Return (x, y) of the center of cell containing provided text 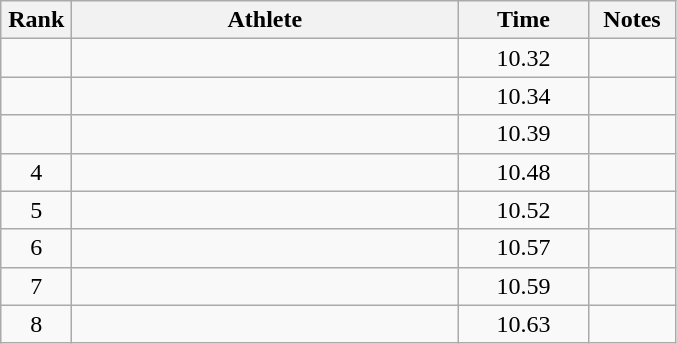
Notes (632, 20)
10.39 (524, 134)
10.32 (524, 58)
7 (36, 286)
10.63 (524, 324)
Time (524, 20)
5 (36, 210)
10.52 (524, 210)
Rank (36, 20)
10.59 (524, 286)
Athlete (265, 20)
8 (36, 324)
4 (36, 172)
6 (36, 248)
10.48 (524, 172)
10.57 (524, 248)
10.34 (524, 96)
